Return [x, y] of the center of cell containing provided text 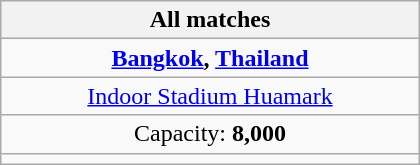
Capacity: 8,000 [210, 134]
Indoor Stadium Huamark [210, 96]
Bangkok, Thailand [210, 58]
All matches [210, 20]
